Pinpoint the cell where the given text exists, returning its (X, Y) midpoint coordinate. 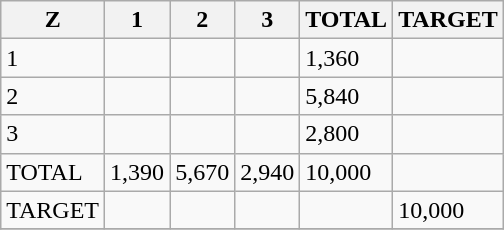
2,940 (268, 172)
1,390 (138, 172)
5,840 (346, 96)
Z (53, 20)
1,360 (346, 58)
5,670 (202, 172)
2,800 (346, 134)
